Search for the cell housing the specified text and yield its [X, Y] center coordinate. 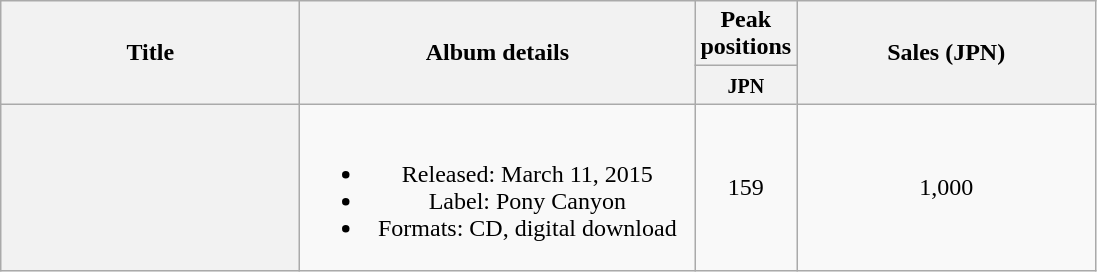
1,000 [946, 188]
Sales (JPN) [946, 52]
Title [150, 52]
JPN [746, 85]
159 [746, 188]
Album details [498, 52]
Released: March 11, 2015 Label: Pony CanyonFormats: CD, digital download [498, 188]
Peak positions [746, 34]
